Pinpoint the cell where the given text exists, returning its (x, y) midpoint coordinate. 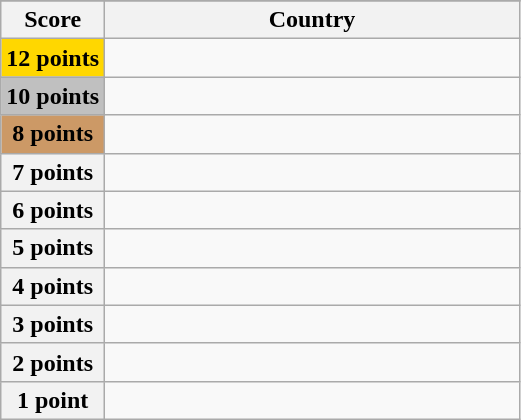
1 point (53, 400)
Country (312, 20)
5 points (53, 248)
6 points (53, 210)
3 points (53, 324)
7 points (53, 172)
Score (53, 20)
4 points (53, 286)
12 points (53, 58)
10 points (53, 96)
2 points (53, 362)
8 points (53, 134)
